Capture the cell that displays the provided text and extract its [x, y] central coordinate. 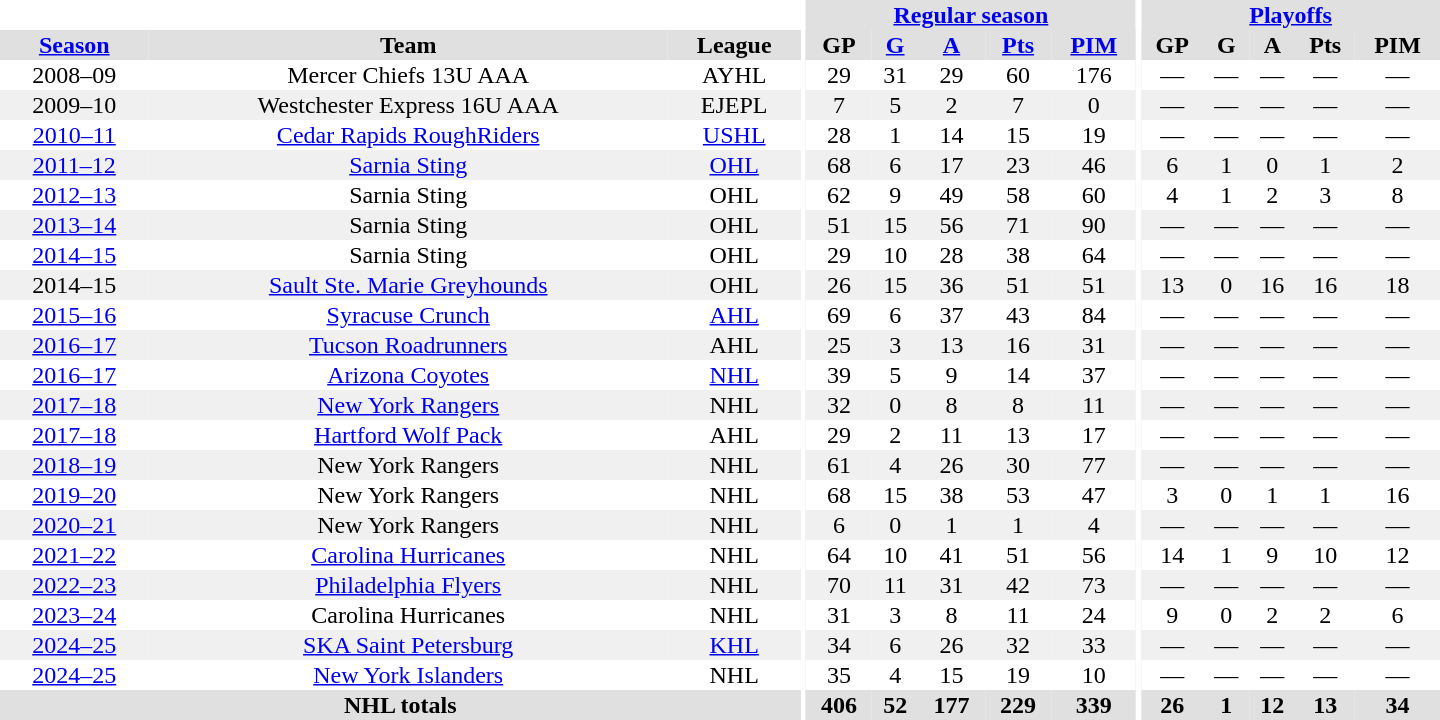
2010–11 [74, 135]
90 [1094, 225]
36 [952, 285]
2009–10 [74, 105]
League [734, 45]
2020–21 [74, 525]
Westchester Express 16U AAA [408, 105]
2011–12 [74, 165]
USHL [734, 135]
30 [1018, 465]
84 [1094, 315]
Regular season [972, 15]
Season [74, 45]
Philadelphia Flyers [408, 585]
SKA Saint Petersburg [408, 645]
2012–13 [74, 195]
AYHL [734, 75]
EJEPL [734, 105]
2015–16 [74, 315]
2019–20 [74, 495]
41 [952, 555]
2021–22 [74, 555]
39 [840, 375]
69 [840, 315]
Team [408, 45]
62 [840, 195]
2023–24 [74, 615]
Playoffs [1290, 15]
23 [1018, 165]
35 [840, 675]
Sault Ste. Marie Greyhounds [408, 285]
Syracuse Crunch [408, 315]
NHL totals [400, 705]
58 [1018, 195]
2008–09 [74, 75]
46 [1094, 165]
52 [895, 705]
18 [1398, 285]
Mercer Chiefs 13U AAA [408, 75]
339 [1094, 705]
229 [1018, 705]
24 [1094, 615]
71 [1018, 225]
42 [1018, 585]
KHL [734, 645]
53 [1018, 495]
Hartford Wolf Pack [408, 435]
176 [1094, 75]
61 [840, 465]
2013–14 [74, 225]
Tucson Roadrunners [408, 345]
43 [1018, 315]
77 [1094, 465]
177 [952, 705]
2022–23 [74, 585]
2018–19 [74, 465]
73 [1094, 585]
47 [1094, 495]
Cedar Rapids RoughRiders [408, 135]
70 [840, 585]
Arizona Coyotes [408, 375]
25 [840, 345]
406 [840, 705]
49 [952, 195]
33 [1094, 645]
New York Islanders [408, 675]
